For the text-containing cell, return its midpoint in (X, Y) coordinate format. 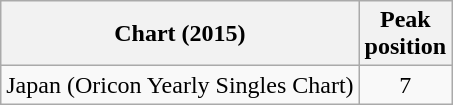
7 (405, 85)
Japan (Oricon Yearly Singles Chart) (180, 85)
Chart (2015) (180, 34)
Peakposition (405, 34)
